Pinpoint the cell where the given text exists, returning its [X, Y] midpoint coordinate. 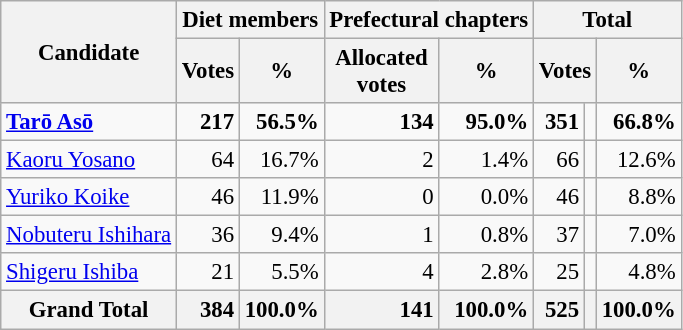
5.5% [282, 273]
4 [382, 273]
11.9% [282, 197]
16.7% [282, 160]
37 [558, 235]
Total [607, 20]
64 [208, 160]
66.8% [638, 122]
Candidate [89, 52]
Kaoru Yosano [89, 160]
Tarō Asō [89, 122]
8.8% [638, 197]
351 [558, 122]
Prefectural chapters [428, 20]
0 [382, 197]
217 [208, 122]
384 [208, 310]
36 [208, 235]
141 [382, 310]
21 [208, 273]
134 [382, 122]
7.0% [638, 235]
Grand Total [89, 310]
25 [558, 273]
0.0% [486, 197]
0.8% [486, 235]
2.8% [486, 273]
2 [382, 160]
Shigeru Ishiba [89, 273]
12.6% [638, 160]
Diet members [250, 20]
1 [382, 235]
9.4% [282, 235]
66 [558, 160]
95.0% [486, 122]
4.8% [638, 273]
1.4% [486, 160]
56.5% [282, 122]
525 [558, 310]
Allocatedvotes [382, 72]
Nobuteru Ishihara [89, 235]
Yuriko Koike [89, 197]
